Return the (x, y) coordinate for the center point of the cell that contains the specified text.  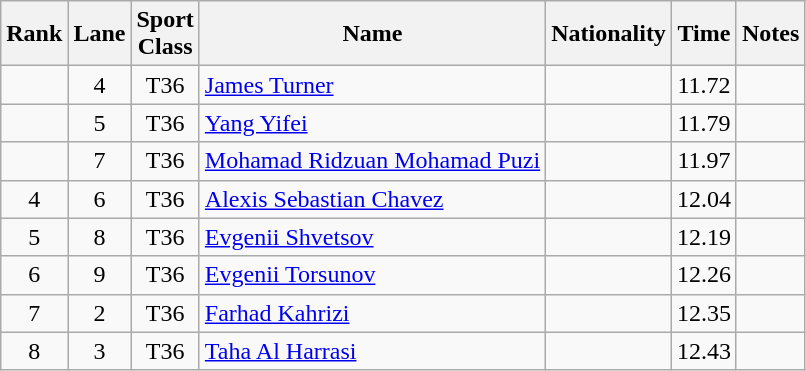
Evgenii Shvetsov (372, 237)
Time (704, 34)
12.26 (704, 275)
Lane (100, 34)
Nationality (609, 34)
Yang Yifei (372, 123)
SportClass (165, 34)
3 (100, 351)
Name (372, 34)
9 (100, 275)
12.04 (704, 199)
11.79 (704, 123)
Mohamad Ridzuan Mohamad Puzi (372, 161)
Taha Al Harrasi (372, 351)
12.35 (704, 313)
11.72 (704, 85)
Farhad Kahrizi (372, 313)
Notes (770, 34)
James Turner (372, 85)
12.19 (704, 237)
Evgenii Torsunov (372, 275)
Alexis Sebastian Chavez (372, 199)
2 (100, 313)
11.97 (704, 161)
12.43 (704, 351)
Rank (34, 34)
